For the text-containing cell, return its midpoint in [X, Y] coordinate format. 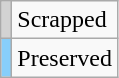
Preserved [65, 58]
Scrapped [65, 20]
